From the cell containing the given text, extract its center point as [X, Y] coordinate. 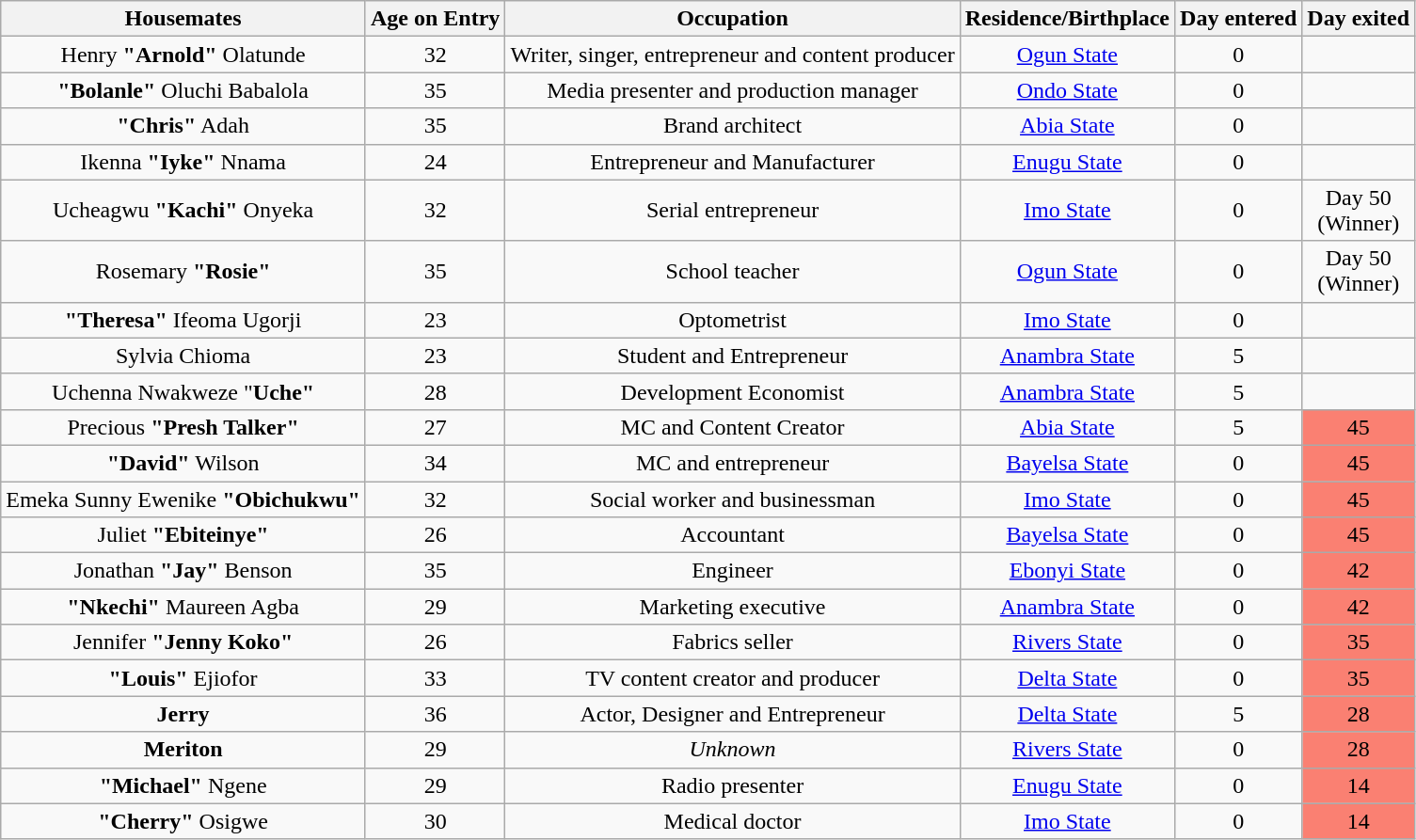
Social worker and businessman [732, 499]
Accountant [732, 535]
Day exited [1359, 19]
MC and entrepreneur [732, 463]
Jerry [183, 714]
Housemates [183, 19]
"Bolanle" Oluchi Babalola [183, 90]
MC and Content Creator [732, 427]
Ondo State [1067, 90]
Meriton [183, 750]
36 [435, 714]
"David" Wilson [183, 463]
Age on Entry [435, 19]
"Louis" Ejiofor [183, 678]
Medical doctor [732, 821]
Marketing executive [732, 607]
Actor, Designer and Entrepreneur [732, 714]
Jonathan "Jay" Benson [183, 571]
33 [435, 678]
Ebonyi State [1067, 571]
Jennifer "Jenny Koko" [183, 642]
Sylvia Chioma [183, 356]
Optometrist [732, 320]
Development Economist [732, 391]
Day entered [1238, 19]
Precious "Presh Talker" [183, 427]
Unknown [732, 750]
"Theresa" Ifeoma Ugorji [183, 320]
Ikenna "Iyke" Nnama [183, 162]
Occupation [732, 19]
Ucheagwu "Kachi" Onyeka [183, 211]
"Nkechi" Maureen Agba [183, 607]
Student and Entrepreneur [732, 356]
Henry "Arnold" Olatunde [183, 55]
Writer, singer, entrepreneur and content producer [732, 55]
30 [435, 821]
Uchenna Nwakweze "Uche" [183, 391]
Entrepreneur and Manufacturer [732, 162]
"Chris" Adah [183, 126]
Serial entrepreneur [732, 211]
Rosemary "Rosie" [183, 271]
Engineer [732, 571]
Radio presenter [732, 785]
TV content creator and producer [732, 678]
"Michael" Ngene [183, 785]
Fabrics seller [732, 642]
24 [435, 162]
Emeka Sunny Ewenike "Obichukwu" [183, 499]
School teacher [732, 271]
"Cherry" Osigwe [183, 821]
Media presenter and production manager [732, 90]
27 [435, 427]
Brand architect [732, 126]
Juliet "Ebiteinye" [183, 535]
Residence/Birthplace [1067, 19]
34 [435, 463]
